Capture the cell that displays the provided text and extract its [X, Y] central coordinate. 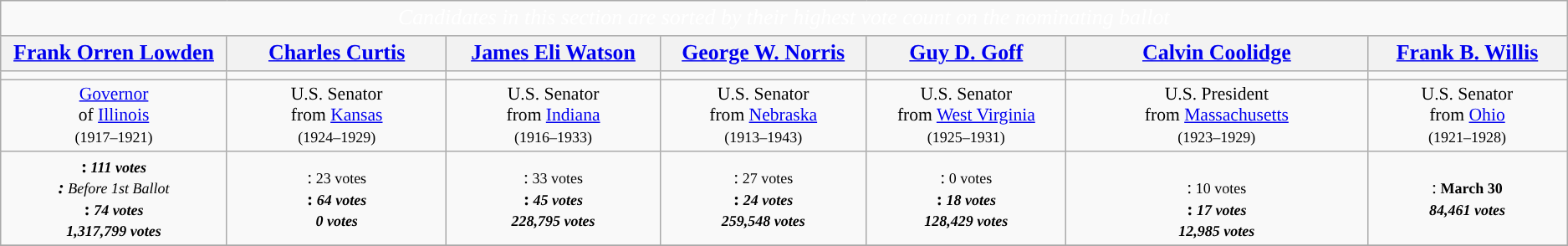
: 111 votes: Before 1st Ballot: 74 votes1,317,799 votes [114, 199]
Candidates in this section are sorted by their highest vote count on the nominating ballot [784, 18]
: 23 votes: 64 votes0 votes [336, 199]
U.S. Senatorfrom Ohio(1921–1928) [1467, 115]
U.S. Presidentfrom Massachusetts(1923–1929) [1216, 115]
: 27 votes: 24 votes259,548 votes [763, 199]
Guy D. Goff [966, 54]
U.S. Senatorfrom Kansas(1924–1929) [336, 115]
Frank Orren Lowden [114, 54]
James Eli Watson [554, 54]
: March 3084,461 votes [1467, 199]
U.S. Senatorfrom Nebraska(1913–1943) [763, 115]
U.S. Senatorfrom West Virginia(1925–1931) [966, 115]
: 33 votes: 45 votes228,795 votes [554, 199]
U.S. Senatorfrom Indiana(1916–1933) [554, 115]
: 0 votes: 18 votes128,429 votes [966, 199]
Calvin Coolidge [1216, 54]
Frank B. Willis [1467, 54]
Charles Curtis [336, 54]
George W. Norris [763, 54]
Governorof Illinois(1917–1921) [114, 115]
: 10 votes: 17 votes12,985 votes [1216, 199]
